Capture the cell that displays the provided text and extract its (x, y) central coordinate. 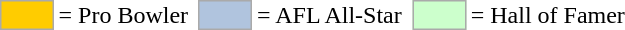
= AFL All-Star (330, 15)
= Pro Bowler (124, 15)
